Output the [X, Y] coordinate of the center of the cell containing the given text.  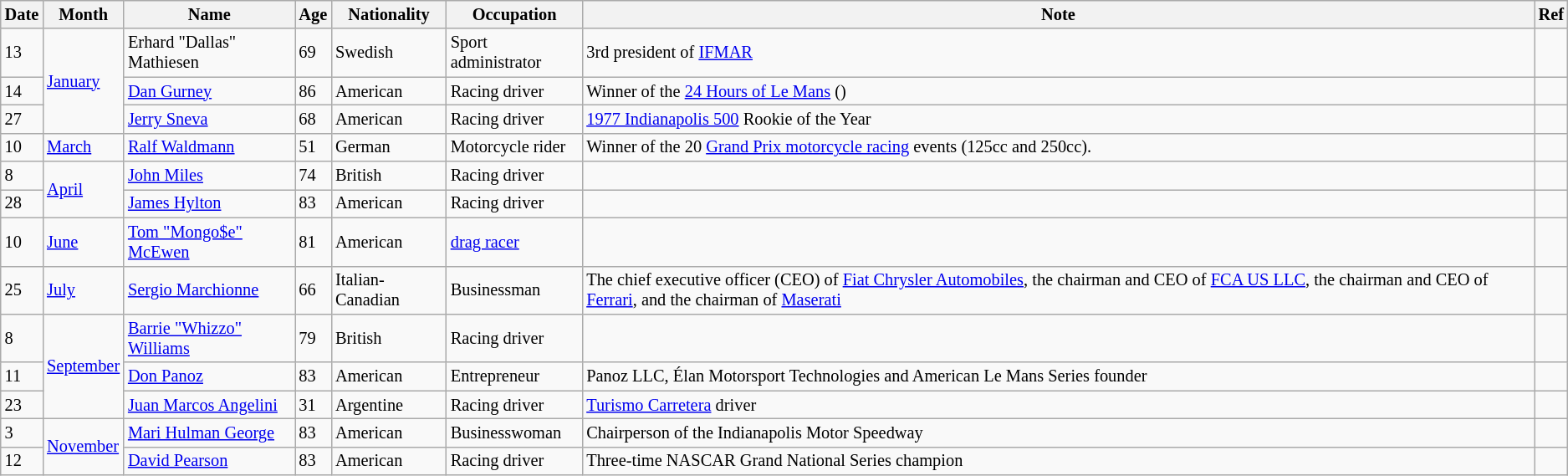
Winner of the 20 Grand Prix motorcycle racing events (125cc and 250cc). [1058, 147]
79 [313, 338]
Note [1058, 14]
28 [22, 203]
Swedish [389, 53]
Winner of the 24 Hours of Le Mans () [1058, 91]
June [84, 242]
John Miles [209, 176]
Name [209, 14]
Age [313, 14]
27 [22, 119]
Nationality [389, 14]
51 [313, 147]
3 [22, 432]
Don Panoz [209, 376]
Ref [1551, 14]
September [84, 366]
11 [22, 376]
13 [22, 53]
Dan Gurney [209, 91]
66 [313, 290]
12 [22, 461]
25 [22, 290]
1977 Indianapolis 500 Rookie of the Year [1058, 119]
Three-time NASCAR Grand National Series champion [1058, 461]
Tom "Mongo$e" McEwen [209, 242]
Ralf Waldmann [209, 147]
Month [84, 14]
April [84, 189]
November [84, 447]
German [389, 147]
Chairperson of the Indianapolis Motor Speedway [1058, 432]
74 [313, 176]
Businesswoman [514, 432]
14 [22, 91]
July [84, 290]
69 [313, 53]
Barrie "Whizzo" Williams [209, 338]
Argentine [389, 405]
Sport administrator [514, 53]
Businessman [514, 290]
23 [22, 405]
68 [313, 119]
January [84, 80]
3rd president of IFMAR [1058, 53]
Panoz LLC, Élan Motorsport Technologies and American Le Mans Series founder [1058, 376]
31 [313, 405]
Italian-Canadian [389, 290]
drag racer [514, 242]
James Hylton [209, 203]
Entrepreneur [514, 376]
Juan Marcos Angelini [209, 405]
Sergio Marchionne [209, 290]
March [84, 147]
Erhard "Dallas" Mathiesen [209, 53]
81 [313, 242]
Mari Hulman George [209, 432]
Jerry Sneva [209, 119]
Motorcycle rider [514, 147]
Occupation [514, 14]
David Pearson [209, 461]
Turismo Carretera driver [1058, 405]
Date [22, 14]
86 [313, 91]
